From the cell containing the given text, extract its center point as (X, Y) coordinate. 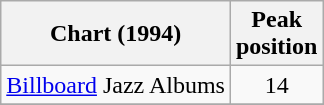
Chart (1994) (116, 34)
14 (276, 85)
Billboard Jazz Albums (116, 85)
Peakposition (276, 34)
